Capture the cell that displays the provided text and extract its (x, y) central coordinate. 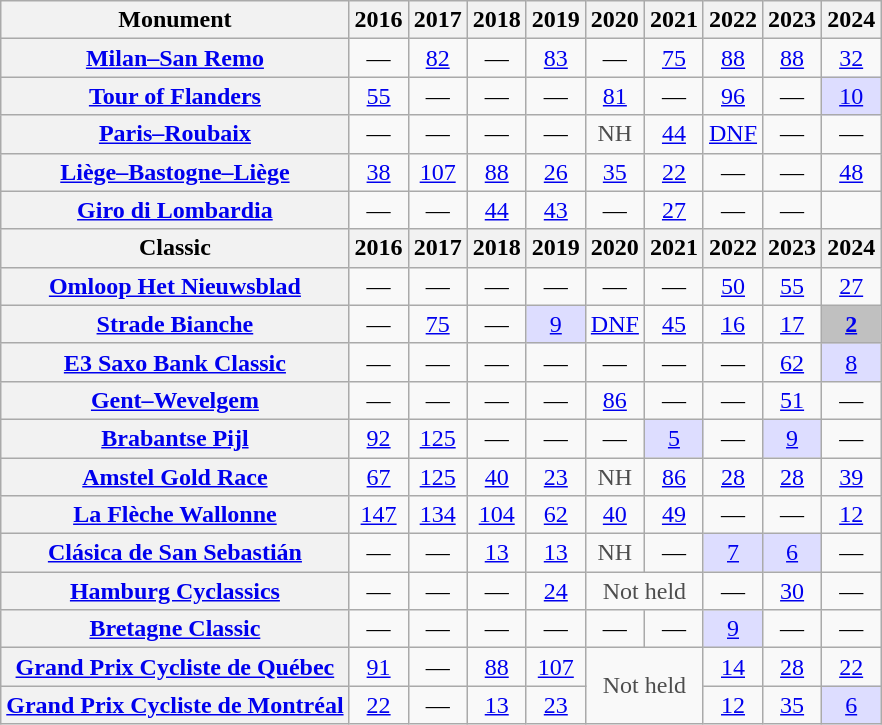
Omloop Het Nieuwsblad (175, 286)
134 (438, 515)
10 (852, 96)
8 (852, 362)
91 (378, 667)
45 (674, 324)
Amstel Gold Race (175, 477)
Giro di Lombardia (175, 210)
147 (378, 515)
Bretagne Classic (175, 629)
La Flèche Wallonne (175, 515)
43 (556, 210)
Milan–San Remo (175, 58)
32 (852, 58)
48 (852, 172)
51 (792, 400)
67 (378, 477)
Grand Prix Cycliste de Montréal (175, 705)
81 (614, 96)
7 (732, 553)
104 (496, 515)
96 (732, 96)
14 (732, 667)
38 (378, 172)
30 (792, 591)
26 (556, 172)
Classic (175, 248)
24 (556, 591)
82 (438, 58)
17 (792, 324)
83 (556, 58)
92 (378, 438)
5 (674, 438)
Gent–Wevelgem (175, 400)
16 (732, 324)
39 (852, 477)
Hamburg Cyclassics (175, 591)
Strade Bianche (175, 324)
50 (732, 286)
2 (852, 324)
Liège–Bastogne–Liège (175, 172)
Tour of Flanders (175, 96)
Clásica de San Sebastián (175, 553)
Brabantse Pijl (175, 438)
Grand Prix Cycliste de Québec (175, 667)
49 (674, 515)
Paris–Roubaix (175, 134)
Monument (175, 20)
E3 Saxo Bank Classic (175, 362)
